Capture the cell that displays the provided text and extract its [x, y] central coordinate. 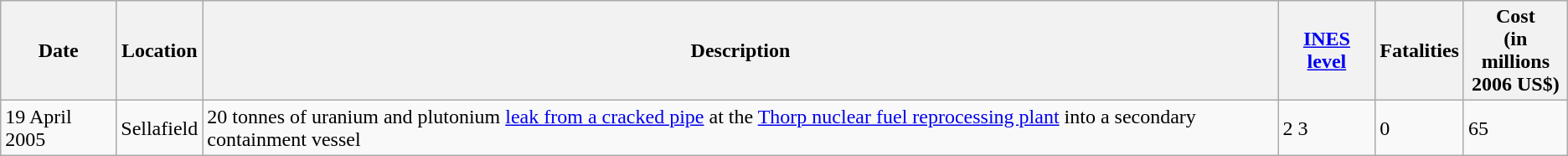
INES level [1327, 50]
Location [159, 50]
20 tonnes of uranium and plutonium leak from a cracked pipe at the Thorp nuclear fuel reprocessing plant into a secondary containment vessel [740, 127]
Date [59, 50]
Description [740, 50]
2 3 [1327, 127]
Sellafield [159, 127]
65 [1515, 127]
Cost(in millions2006 US$) [1515, 50]
0 [1420, 127]
Fatalities [1420, 50]
19 April 2005 [59, 127]
